For the text-containing cell, return its midpoint in (x, y) coordinate format. 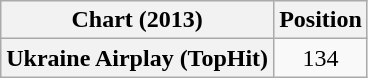
134 (321, 58)
Ukraine Airplay (TopHit) (138, 58)
Chart (2013) (138, 20)
Position (321, 20)
